Capture the cell that displays the provided text and extract its (X, Y) central coordinate. 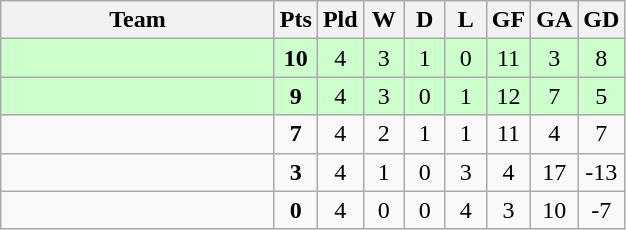
-7 (602, 210)
Team (138, 20)
GF (508, 20)
9 (296, 96)
-13 (602, 172)
2 (384, 134)
GD (602, 20)
5 (602, 96)
8 (602, 58)
W (384, 20)
D (424, 20)
Pts (296, 20)
17 (554, 172)
12 (508, 96)
GA (554, 20)
L (466, 20)
Pld (340, 20)
